Extract the [x, y] coordinate from the center of the cell holding the provided text.  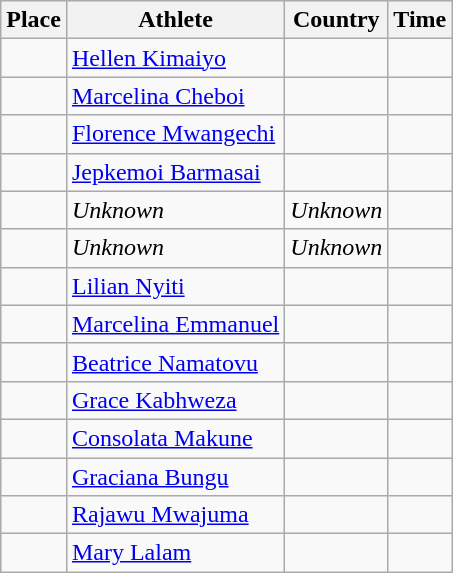
Marcelina Emmanuel [175, 324]
Lilian Nyiti [175, 286]
Time [420, 20]
Graciana Bungu [175, 477]
Marcelina Cheboi [175, 96]
Grace Kabhweza [175, 400]
Consolata Makune [175, 438]
Athlete [175, 20]
Mary Lalam [175, 553]
Hellen Kimaiyo [175, 58]
Beatrice Namatovu [175, 362]
Jepkemoi Barmasai [175, 172]
Florence Mwangechi [175, 134]
Place [34, 20]
Rajawu Mwajuma [175, 515]
Country [336, 20]
